Return the [x, y] coordinate for the center point of the cell that contains the specified text.  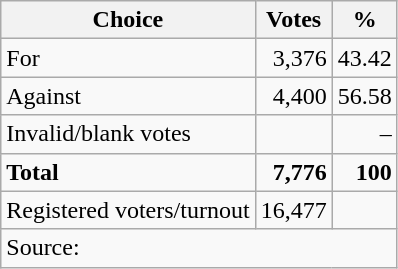
Registered voters/turnout [128, 210]
43.42 [364, 58]
7,776 [294, 172]
Source: [199, 248]
100 [364, 172]
16,477 [294, 210]
56.58 [364, 96]
For [128, 58]
Invalid/blank votes [128, 134]
– [364, 134]
3,376 [294, 58]
% [364, 20]
Total [128, 172]
4,400 [294, 96]
Against [128, 96]
Choice [128, 20]
Votes [294, 20]
